Return the (X, Y) coordinate for the center point of the cell that contains the specified text.  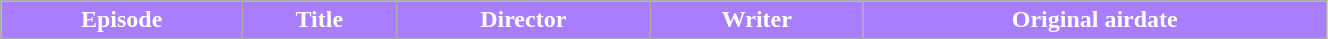
Director (523, 20)
Original airdate (1094, 20)
Episode (122, 20)
Title (320, 20)
Writer (756, 20)
